Provide the [X, Y] coordinate of the cell's center where the given text is located.  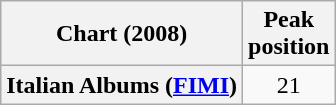
Peakposition [289, 34]
Chart (2008) [122, 34]
21 [289, 85]
Italian Albums (FIMI) [122, 85]
